Detect which cell encompasses the target text, then output its (X, Y) center coordinate. 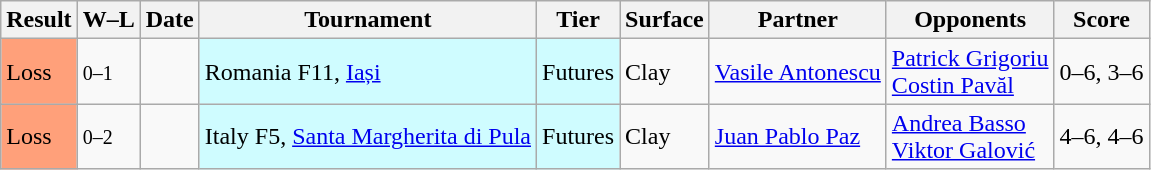
0–1 (108, 72)
0–6, 3–6 (1102, 72)
Score (1102, 20)
Surface (665, 20)
Date (170, 20)
Tournament (368, 20)
W–L (108, 20)
Vasile Antonescu (798, 72)
Opponents (970, 20)
Italy F5, Santa Margherita di Pula (368, 136)
0–2 (108, 136)
Result (39, 20)
Patrick Grigoriu Costin Pavăl (970, 72)
Andrea Basso Viktor Galović (970, 136)
4–6, 4–6 (1102, 136)
Juan Pablo Paz (798, 136)
Partner (798, 20)
Tier (578, 20)
Romania F11, Iași (368, 72)
